Capture the cell that displays the provided text and extract its (X, Y) central coordinate. 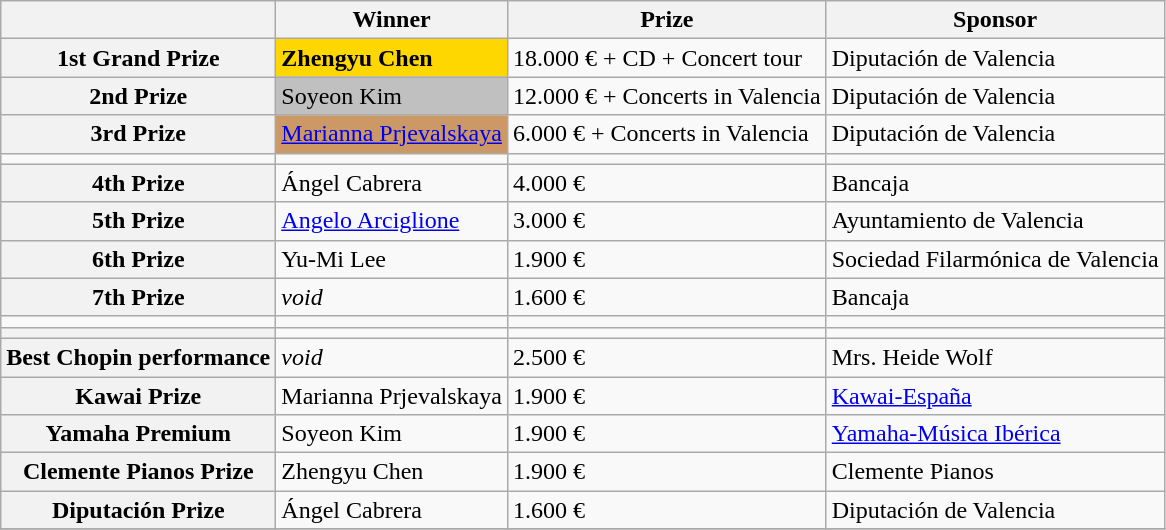
Sponsor (995, 20)
Diputación Prize (138, 510)
1st Grand Prize (138, 58)
Angelo Arciglione (392, 221)
Best Chopin performance (138, 357)
Kawai-España (995, 395)
12.000 € + Concerts in Valencia (666, 96)
Clemente Pianos (995, 472)
2nd Prize (138, 96)
Yu-Mi Lee (392, 259)
4th Prize (138, 183)
Yamaha Premium (138, 434)
Kawai Prize (138, 395)
Ayuntamiento de Valencia (995, 221)
7th Prize (138, 297)
Sociedad Filarmónica de Valencia (995, 259)
6.000 € + Concerts in Valencia (666, 134)
3.000 € (666, 221)
2.500 € (666, 357)
Clemente Pianos Prize (138, 472)
5th Prize (138, 221)
3rd Prize (138, 134)
18.000 € + CD + Concert tour (666, 58)
Prize (666, 20)
6th Prize (138, 259)
Mrs. Heide Wolf (995, 357)
Winner (392, 20)
4.000 € (666, 183)
Yamaha-Música Ibérica (995, 434)
